Return [X, Y] of the center of cell containing provided text 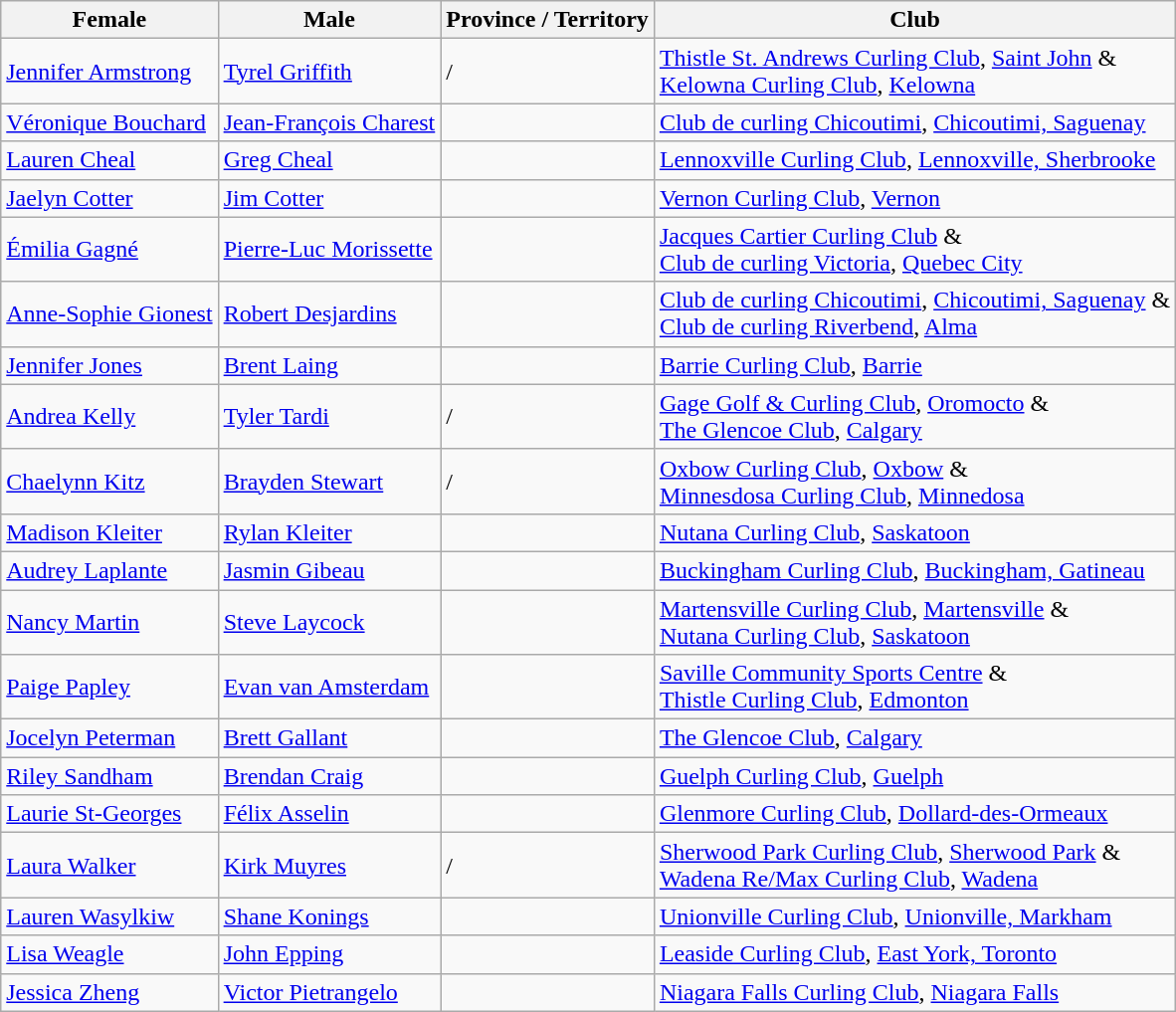
Brett Gallant [329, 738]
Anne-Sophie Gionest [109, 314]
Evan van Amsterdam [329, 687]
Barrie Curling Club, Barrie [914, 365]
Jennifer Armstrong [109, 72]
Audrey Laplante [109, 570]
Laurie St-Georges [109, 814]
Andrea Kelly [109, 416]
Club de curling Chicoutimi, Chicoutimi, Saguenay [914, 122]
Chaelynn Kitz [109, 482]
Jim Cotter [329, 198]
Jennifer Jones [109, 365]
Leaside Curling Club, East York, Toronto [914, 954]
Vernon Curling Club, Vernon [914, 198]
Lennoxville Curling Club, Lennoxville, Sherbrooke [914, 160]
Buckingham Curling Club, Buckingham, Gatineau [914, 570]
Véronique Bouchard [109, 122]
Jean-François Charest [329, 122]
Thistle St. Andrews Curling Club, Saint John &Kelowna Curling Club, Kelowna [914, 72]
Jocelyn Peterman [109, 738]
Émilia Gagné [109, 249]
Saville Community Sports Centre & Thistle Curling Club, Edmonton [914, 687]
Riley Sandham [109, 776]
Brayden Stewart [329, 482]
Brendan Craig [329, 776]
Club de curling Chicoutimi, Chicoutimi, Saguenay & Club de curling Riverbend, Alma [914, 314]
Shane Konings [329, 916]
Glenmore Curling Club, Dollard-des-Ormeaux [914, 814]
Lisa Weagle [109, 954]
Niagara Falls Curling Club, Niagara Falls [914, 992]
Jacques Cartier Curling Club & Club de curling Victoria, Quebec City [914, 249]
Jasmin Gibeau [329, 570]
Female [109, 20]
Greg Cheal [329, 160]
Rylan Kleiter [329, 532]
Jessica Zheng [109, 992]
Sherwood Park Curling Club, Sherwood Park & Wadena Re/Max Curling Club, Wadena [914, 866]
The Glencoe Club, Calgary [914, 738]
Male [329, 20]
Félix Asselin [329, 814]
Kirk Muyres [329, 866]
Nutana Curling Club, Saskatoon [914, 532]
Guelph Curling Club, Guelph [914, 776]
Jaelyn Cotter [109, 198]
Tyler Tardi [329, 416]
Province / Territory [547, 20]
Nancy Martin [109, 621]
Pierre-Luc Morissette [329, 249]
Robert Desjardins [329, 314]
Unionville Curling Club, Unionville, Markham [914, 916]
Oxbow Curling Club, Oxbow & Minnesdosa Curling Club, Minnedosa [914, 482]
Steve Laycock [329, 621]
Martensville Curling Club, Martensville & Nutana Curling Club, Saskatoon [914, 621]
John Epping [329, 954]
Madison Kleiter [109, 532]
Club [914, 20]
Tyrel Griffith [329, 72]
Brent Laing [329, 365]
Lauren Wasylkiw [109, 916]
Laura Walker [109, 866]
Paige Papley [109, 687]
Lauren Cheal [109, 160]
Victor Pietrangelo [329, 992]
Gage Golf & Curling Club, Oromocto &The Glencoe Club, Calgary [914, 416]
